Detect which cell encompasses the target text, then output its (x, y) center coordinate. 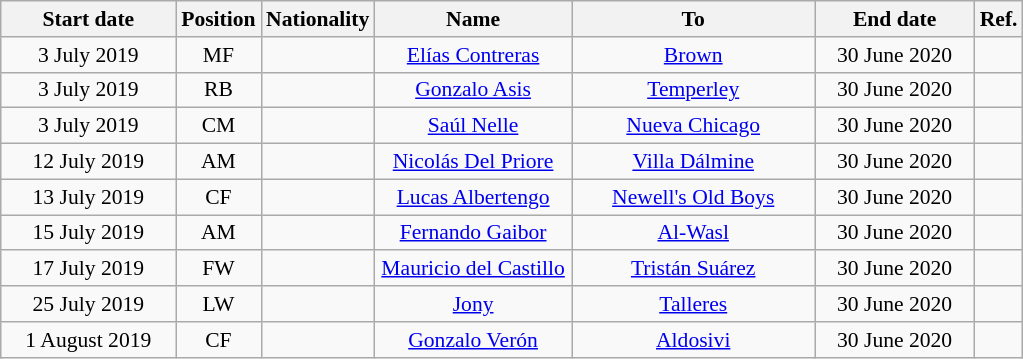
RB (218, 90)
Jony (473, 304)
LW (218, 304)
Brown (694, 55)
Villa Dálmine (694, 162)
CM (218, 126)
Gonzalo Verón (473, 340)
Gonzalo Asis (473, 90)
Talleres (694, 304)
Lucas Albertengo (473, 197)
Elías Contreras (473, 55)
Fernando Gaibor (473, 233)
13 July 2019 (88, 197)
Nationality (318, 19)
15 July 2019 (88, 233)
25 July 2019 (88, 304)
To (694, 19)
FW (218, 269)
Al-Wasl (694, 233)
Aldosivi (694, 340)
Nueva Chicago (694, 126)
Mauricio del Castillo (473, 269)
Start date (88, 19)
17 July 2019 (88, 269)
MF (218, 55)
Ref. (999, 19)
Nicolás Del Priore (473, 162)
1 August 2019 (88, 340)
Name (473, 19)
Tristán Suárez (694, 269)
Saúl Nelle (473, 126)
Temperley (694, 90)
End date (895, 19)
Newell's Old Boys (694, 197)
Position (218, 19)
12 July 2019 (88, 162)
